For the text-containing cell, return its midpoint in (X, Y) coordinate format. 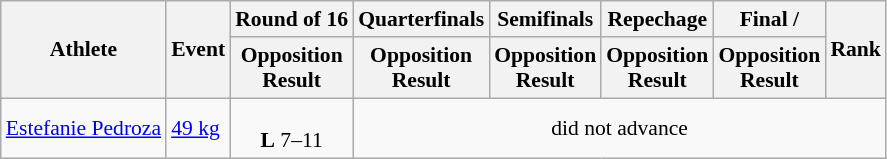
Quarterfinals (421, 19)
L 7–11 (292, 128)
49 kg (198, 128)
Event (198, 50)
did not advance (620, 128)
Estefanie Pedroza (84, 128)
Final / (769, 19)
Semifinals (545, 19)
Round of 16 (292, 19)
Athlete (84, 50)
Rank (856, 50)
Repechage (657, 19)
